Find where the given text appears and provide that cell's center as (X, Y) coordinate. 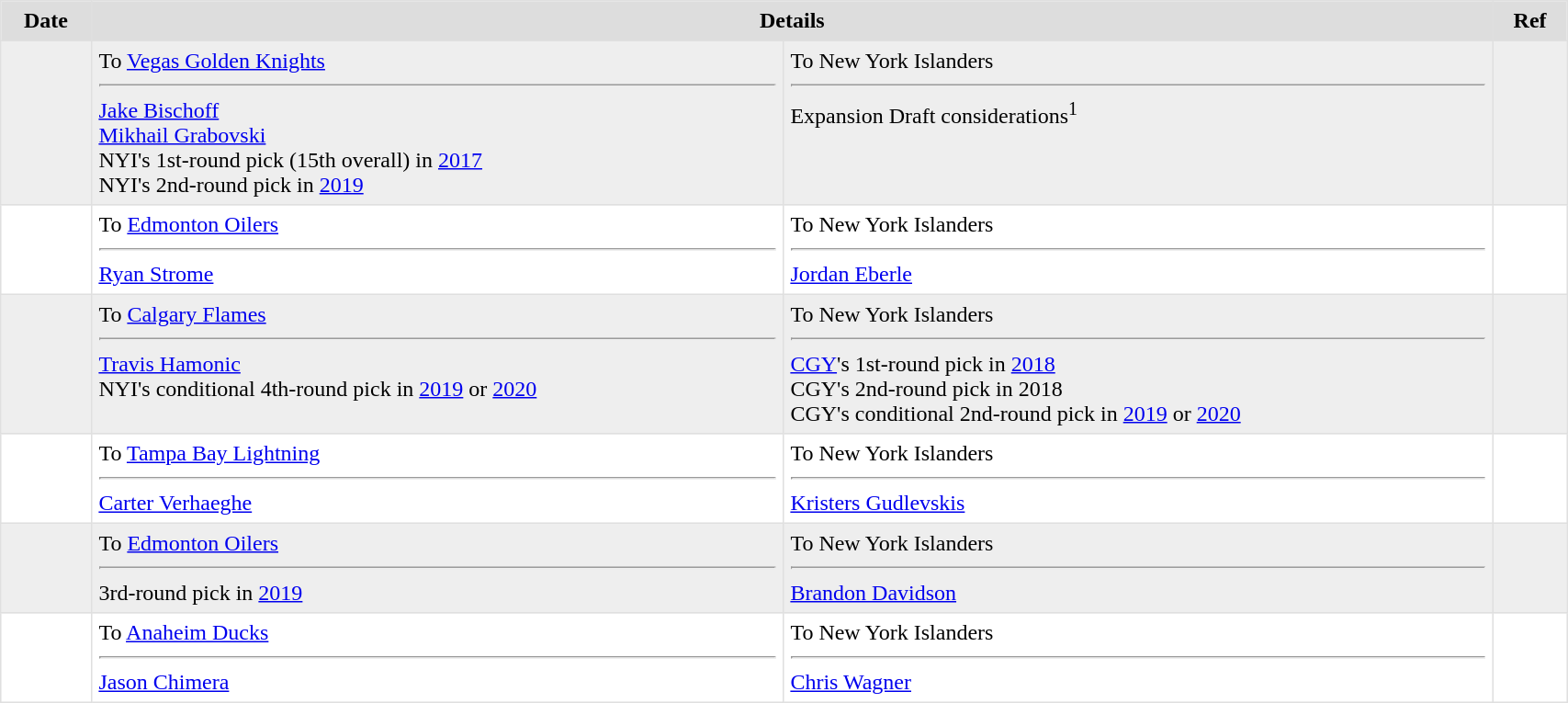
To Vegas Golden KnightsJake BischoffMikhail GrabovskiNYI's 1st-round pick (15th overall) in 2017NYI's 2nd-round pick in 2019 (437, 122)
To New York IslandersExpansion Draft considerations1 (1137, 122)
To New York IslandersCGY's 1st-round pick in 2018CGY's 2nd-round pick in 2018CGY's conditional 2nd-round pick in 2019 or 2020 (1137, 364)
To New York IslandersJordan Eberle (1137, 250)
Ref (1530, 21)
Details (792, 21)
To New York IslandersChris Wagner (1137, 658)
To Calgary FlamesTravis HamonicNYI's conditional 4th-round pick in 2019 or 2020 (437, 364)
To Tampa Bay LightningCarter Verhaeghe (437, 479)
To Anaheim DucksJason Chimera (437, 658)
To New York IslandersKristers Gudlevskis (1137, 479)
To Edmonton OilersRyan Strome (437, 250)
To Edmonton Oilers3rd-round pick in 2019 (437, 568)
To New York IslandersBrandon Davidson (1137, 568)
Date (46, 21)
